Search for the cell housing the specified text and yield its (X, Y) center coordinate. 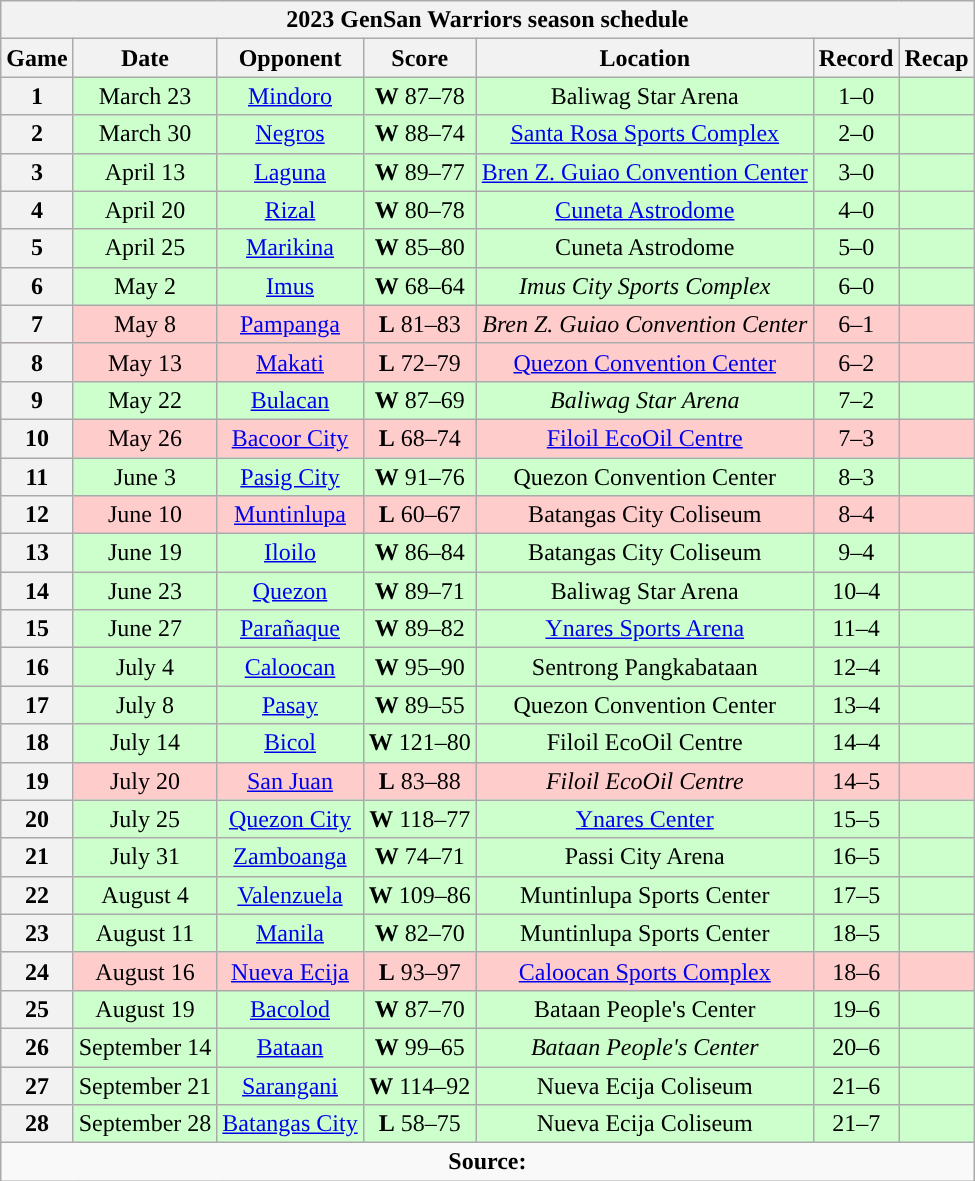
L 68–74 (420, 438)
August 4 (145, 895)
May 2 (145, 286)
Sentrong Pangkabataan (644, 667)
10–4 (856, 591)
8 (37, 362)
1–0 (856, 96)
W 95–90 (420, 667)
Bacoor City (290, 438)
W 114–92 (420, 1085)
L 58–75 (420, 1124)
Mindoro (290, 96)
Laguna (290, 172)
L 93–97 (420, 971)
April 13 (145, 172)
W 68–64 (420, 286)
14 (37, 591)
12–4 (856, 667)
14–5 (856, 781)
W 89–71 (420, 591)
21 (37, 857)
L 83–88 (420, 781)
18–5 (856, 933)
6–1 (856, 324)
2 (37, 134)
Muntinlupa (290, 515)
4–0 (856, 210)
Manila (290, 933)
Ynares Center (644, 819)
Rizal (290, 210)
5 (37, 248)
Location (644, 58)
15 (37, 629)
March 30 (145, 134)
Nueva Ecija (290, 971)
L 72–79 (420, 362)
21–6 (856, 1085)
2–0 (856, 134)
W 74–71 (420, 857)
Game (37, 58)
May 8 (145, 324)
June 19 (145, 553)
6–2 (856, 362)
24 (37, 971)
9 (37, 400)
W 82–70 (420, 933)
17–5 (856, 895)
August 19 (145, 1009)
W 85–80 (420, 248)
Parañaque (290, 629)
Recap (936, 58)
Quezon City (290, 819)
Bataan (290, 1047)
W 89–77 (420, 172)
Caloocan (290, 667)
Caloocan Sports Complex (644, 971)
Score (420, 58)
W 87–69 (420, 400)
Date (145, 58)
Sarangani (290, 1085)
June 27 (145, 629)
22 (37, 895)
June 23 (145, 591)
March 23 (145, 96)
L 81–83 (420, 324)
15–5 (856, 819)
July 4 (145, 667)
6–0 (856, 286)
May 22 (145, 400)
5–0 (856, 248)
Valenzuela (290, 895)
Pampanga (290, 324)
Marikina (290, 248)
6 (37, 286)
Santa Rosa Sports Complex (644, 134)
July 20 (145, 781)
W 91–76 (420, 477)
Pasig City (290, 477)
L 60–67 (420, 515)
2023 GenSan Warriors season schedule (488, 20)
W 89–55 (420, 705)
Record (856, 58)
W 88–74 (420, 134)
September 28 (145, 1124)
W 87–70 (420, 1009)
June 3 (145, 477)
19–6 (856, 1009)
7 (37, 324)
16–5 (856, 857)
W 86–84 (420, 553)
7–2 (856, 400)
18 (37, 743)
28 (37, 1124)
W 109–86 (420, 895)
April 20 (145, 210)
13–4 (856, 705)
Negros (290, 134)
26 (37, 1047)
20 (37, 819)
July 14 (145, 743)
September 21 (145, 1085)
Bacolod (290, 1009)
11 (37, 477)
August 16 (145, 971)
18–6 (856, 971)
W 99–65 (420, 1047)
Passi City Arena (644, 857)
September 14 (145, 1047)
3–0 (856, 172)
May 26 (145, 438)
8–3 (856, 477)
Zamboanga (290, 857)
Ynares Sports Arena (644, 629)
1 (37, 96)
21–7 (856, 1124)
17 (37, 705)
9–4 (856, 553)
27 (37, 1085)
Bulacan (290, 400)
13 (37, 553)
W 80–78 (420, 210)
August 11 (145, 933)
June 10 (145, 515)
12 (37, 515)
4 (37, 210)
16 (37, 667)
July 25 (145, 819)
July 8 (145, 705)
Opponent (290, 58)
10 (37, 438)
Quezon (290, 591)
Pasay (290, 705)
May 13 (145, 362)
Makati (290, 362)
San Juan (290, 781)
25 (37, 1009)
Source: (488, 1162)
April 25 (145, 248)
Imus (290, 286)
8–4 (856, 515)
20–6 (856, 1047)
Batangas City (290, 1124)
14–4 (856, 743)
11–4 (856, 629)
23 (37, 933)
W 89–82 (420, 629)
W 121–80 (420, 743)
Iloilo (290, 553)
Bicol (290, 743)
W 87–78 (420, 96)
W 118–77 (420, 819)
Imus City Sports Complex (644, 286)
7–3 (856, 438)
3 (37, 172)
19 (37, 781)
July 31 (145, 857)
